Identify which cell holds the provided text, then report its (x, y) central coordinate. 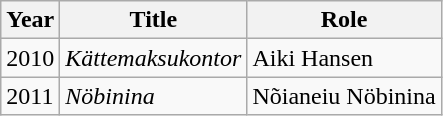
Aiki Hansen (344, 58)
Title (154, 20)
Year (30, 20)
Nõianeiu Nöbinina (344, 96)
Nöbinina (154, 96)
2010 (30, 58)
2011 (30, 96)
Kättemaksukontor (154, 58)
Role (344, 20)
